For the text-containing cell, return its midpoint in (X, Y) coordinate format. 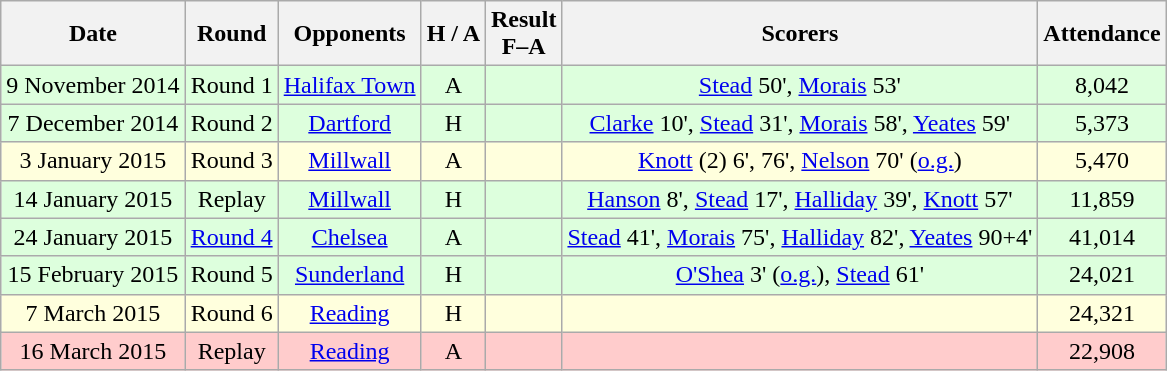
Round (232, 34)
5,373 (1102, 123)
Dartford (350, 123)
41,014 (1102, 237)
Round 4 (232, 237)
Chelsea (350, 237)
H / A (453, 34)
Sunderland (350, 275)
Round 6 (232, 313)
Hanson 8', Stead 17', Halliday 39', Knott 57' (800, 199)
Round 2 (232, 123)
Date (93, 34)
Clarke 10', Stead 31', Morais 58', Yeates 59' (800, 123)
Stead 41', Morais 75', Halliday 82', Yeates 90+4' (800, 237)
Attendance (1102, 34)
7 March 2015 (93, 313)
Round 5 (232, 275)
Round 1 (232, 85)
15 February 2015 (93, 275)
11,859 (1102, 199)
7 December 2014 (93, 123)
9 November 2014 (93, 85)
ResultF–A (524, 34)
24 January 2015 (93, 237)
Scorers (800, 34)
22,908 (1102, 351)
24,021 (1102, 275)
Knott (2) 6', 76', Nelson 70' (o.g.) (800, 161)
16 March 2015 (93, 351)
24,321 (1102, 313)
O'Shea 3' (o.g.), Stead 61' (800, 275)
Round 3 (232, 161)
Halifax Town (350, 85)
14 January 2015 (93, 199)
3 January 2015 (93, 161)
Opponents (350, 34)
8,042 (1102, 85)
5,470 (1102, 161)
Stead 50', Morais 53' (800, 85)
